Detect which cell encompasses the target text, then output its [X, Y] center coordinate. 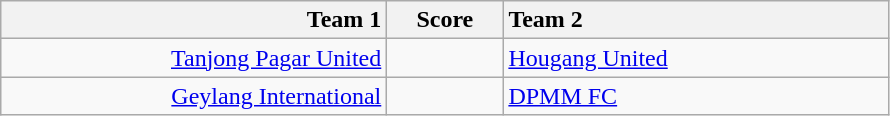
Tanjong Pagar United [194, 58]
Score [445, 20]
Hougang United [696, 58]
Geylang International [194, 96]
Team 1 [194, 20]
DPMM FC [696, 96]
Team 2 [696, 20]
